Provide the [x, y] coordinate of the cell's center where the given text is located.  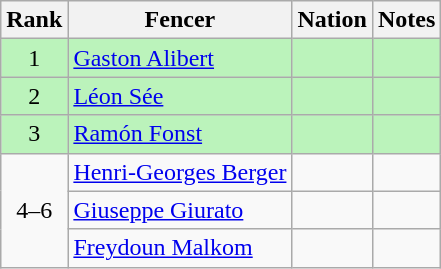
Rank [34, 20]
Henri-Georges Berger [180, 172]
Nation [332, 20]
Giuseppe Giurato [180, 210]
3 [34, 134]
Fencer [180, 20]
1 [34, 58]
4–6 [34, 210]
Notes [406, 20]
Gaston Alibert [180, 58]
Léon Sée [180, 96]
Freydoun Malkom [180, 248]
2 [34, 96]
Ramón Fonst [180, 134]
